Locate the cell with the specified text and output its (x, y) center coordinate. 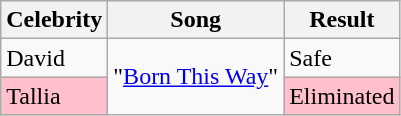
Safe (342, 58)
Tallia (54, 96)
"Born This Way" (196, 77)
David (54, 58)
Celebrity (54, 20)
Eliminated (342, 96)
Song (196, 20)
Result (342, 20)
